Detect which cell encompasses the target text, then output its (X, Y) center coordinate. 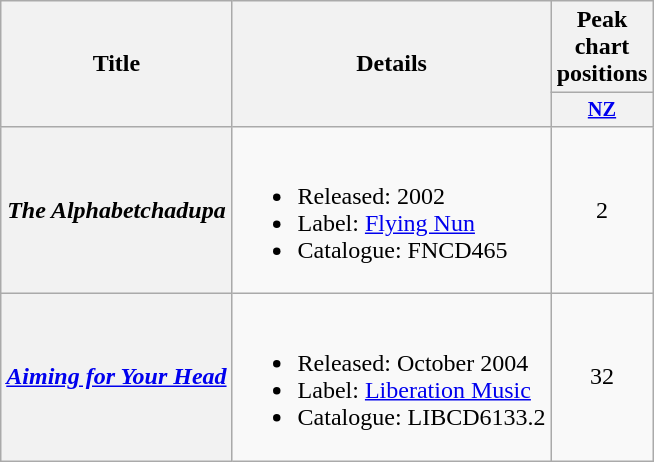
Details (392, 64)
Released: 2002Label: Flying NunCatalogue: FNCD465 (392, 210)
32 (602, 378)
Title (116, 64)
Peak chart positions (602, 47)
The Alphabetchadupa (116, 210)
Released: October 2004Label: Liberation MusicCatalogue: LIBCD6133.2 (392, 378)
NZ (602, 110)
2 (602, 210)
Aiming for Your Head (116, 378)
